Find where the given text appears and provide that cell's center as [X, Y] coordinate. 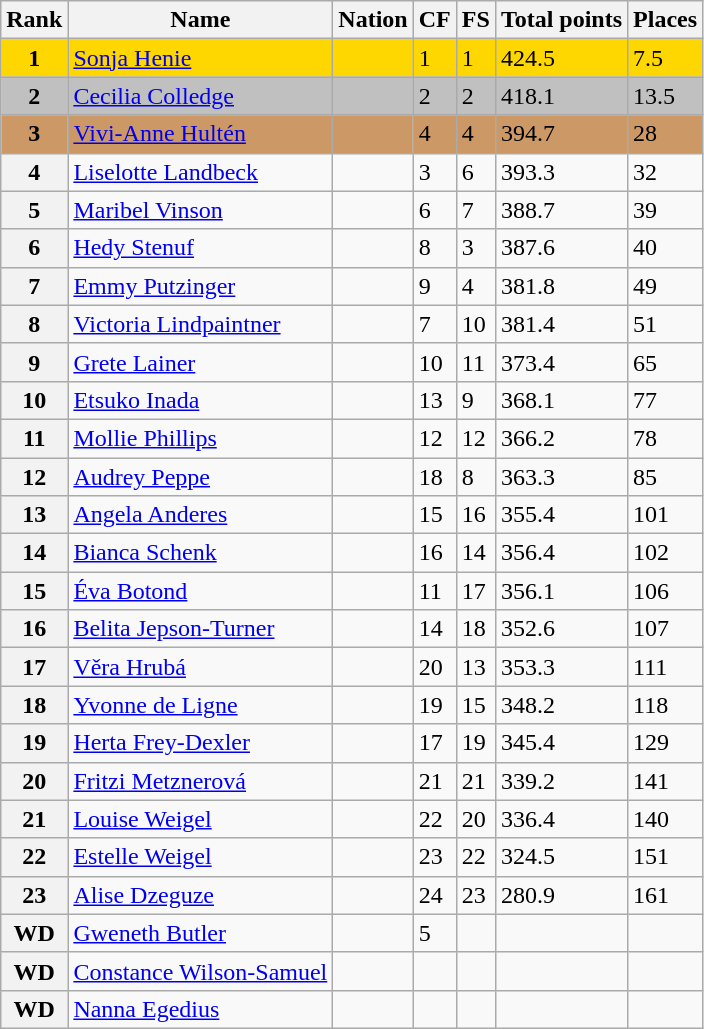
Gweneth Butler [200, 933]
Total points [561, 20]
352.6 [561, 629]
Emmy Putzinger [200, 286]
77 [666, 400]
381.4 [561, 324]
140 [666, 819]
355.4 [561, 515]
Rank [34, 20]
Etsuko Inada [200, 400]
353.3 [561, 667]
394.7 [561, 134]
Name [200, 20]
Fritzi Metznerová [200, 781]
Belita Jepson-Turner [200, 629]
65 [666, 362]
101 [666, 515]
Nation [373, 20]
Victoria Lindpaintner [200, 324]
Louise Weigel [200, 819]
393.3 [561, 172]
106 [666, 591]
Věra Hrubá [200, 667]
129 [666, 743]
Herta Frey-Dexler [200, 743]
CF [434, 20]
Liselotte Landbeck [200, 172]
Audrey Peppe [200, 477]
418.1 [561, 96]
Cecilia Colledge [200, 96]
Grete Lainer [200, 362]
356.4 [561, 553]
85 [666, 477]
107 [666, 629]
348.2 [561, 705]
51 [666, 324]
28 [666, 134]
Vivi-Anne Hultén [200, 134]
Places [666, 20]
32 [666, 172]
FS [476, 20]
141 [666, 781]
161 [666, 895]
Nanna Egedius [200, 1009]
39 [666, 210]
102 [666, 553]
Alise Dzeguze [200, 895]
363.3 [561, 477]
13.5 [666, 96]
24 [434, 895]
336.4 [561, 819]
Hedy Stenuf [200, 248]
Bianca Schenk [200, 553]
Mollie Phillips [200, 438]
Angela Anderes [200, 515]
368.1 [561, 400]
49 [666, 286]
339.2 [561, 781]
387.6 [561, 248]
424.5 [561, 58]
Éva Botond [200, 591]
280.9 [561, 895]
Estelle Weigel [200, 857]
Maribel Vinson [200, 210]
324.5 [561, 857]
78 [666, 438]
356.1 [561, 591]
345.4 [561, 743]
Yvonne de Ligne [200, 705]
151 [666, 857]
388.7 [561, 210]
366.2 [561, 438]
7.5 [666, 58]
40 [666, 248]
Sonja Henie [200, 58]
Constance Wilson-Samuel [200, 971]
118 [666, 705]
111 [666, 667]
373.4 [561, 362]
381.8 [561, 286]
